Provide the [x, y] coordinate of the cell's center where the given text is located.  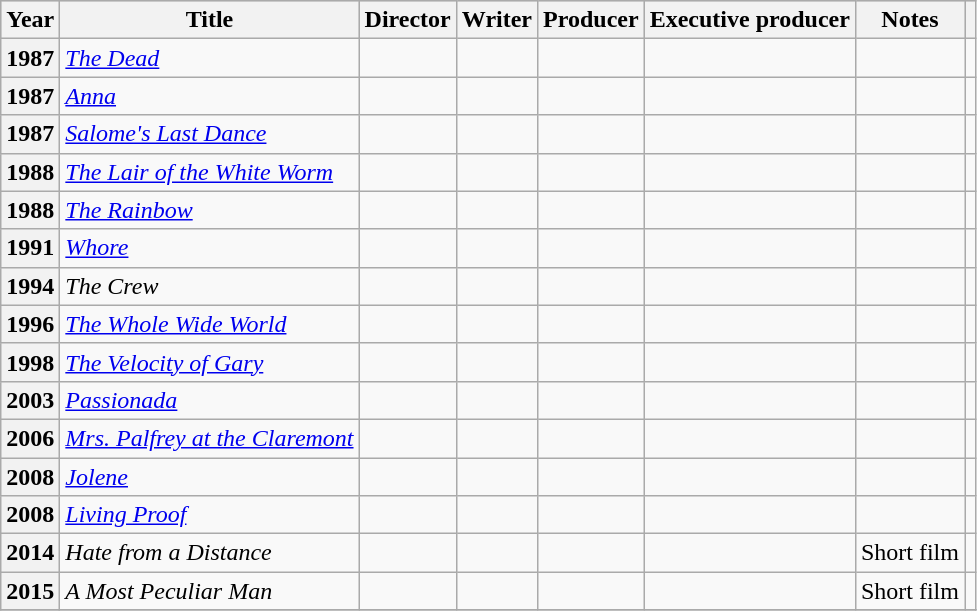
Mrs. Palfrey at the Claremont [210, 438]
2015 [30, 591]
Year [30, 20]
The Rainbow [210, 210]
The Velocity of Gary [210, 362]
2006 [30, 438]
Notes [910, 20]
Writer [496, 20]
1991 [30, 248]
The Lair of the White Worm [210, 172]
2003 [30, 400]
Living Proof [210, 515]
Executive producer [750, 20]
1996 [30, 324]
Director [408, 20]
The Dead [210, 58]
Salome's Last Dance [210, 134]
The Whole Wide World [210, 324]
2014 [30, 553]
Jolene [210, 477]
Whore [210, 248]
The Crew [210, 286]
Anna [210, 96]
Hate from a Distance [210, 553]
A Most Peculiar Man [210, 591]
Producer [592, 20]
1994 [30, 286]
Passionada [210, 400]
Title [210, 20]
1998 [30, 362]
